Return [x, y] of the center of cell containing provided text 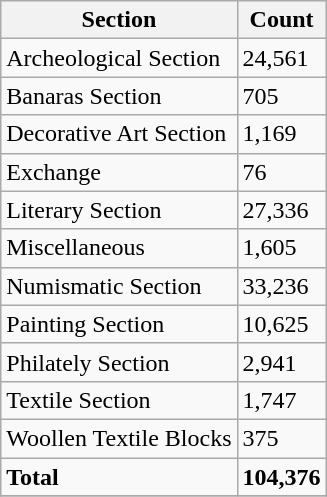
Count [282, 20]
24,561 [282, 58]
Banaras Section [119, 96]
33,236 [282, 286]
1,169 [282, 134]
76 [282, 172]
Exchange [119, 172]
Philately Section [119, 362]
Miscellaneous [119, 248]
1,747 [282, 400]
Decorative Art Section [119, 134]
Section [119, 20]
10,625 [282, 324]
2,941 [282, 362]
Woollen Textile Blocks [119, 438]
Literary Section [119, 210]
1,605 [282, 248]
104,376 [282, 477]
375 [282, 438]
27,336 [282, 210]
Numismatic Section [119, 286]
Archeological Section [119, 58]
Painting Section [119, 324]
Textile Section [119, 400]
Total [119, 477]
705 [282, 96]
